Detect which cell encompasses the target text, then output its [X, Y] center coordinate. 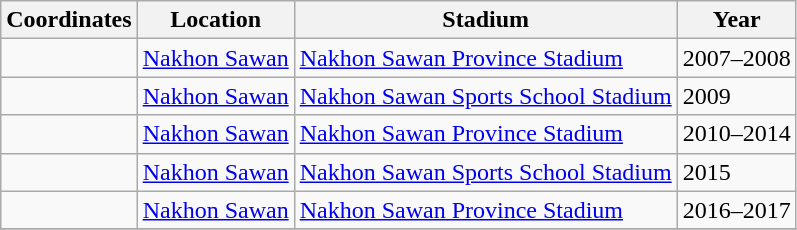
Location [216, 20]
Year [736, 20]
Coordinates [69, 20]
2007–2008 [736, 58]
2016–2017 [736, 210]
2015 [736, 172]
Stadium [486, 20]
2009 [736, 96]
2010–2014 [736, 134]
